Locate the cell with the specified text and output its (X, Y) center coordinate. 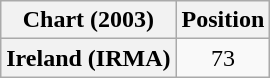
Position (223, 20)
Chart (2003) (88, 20)
73 (223, 58)
Ireland (IRMA) (88, 58)
